Return the [X, Y] coordinate for the center point of the cell that contains the specified text.  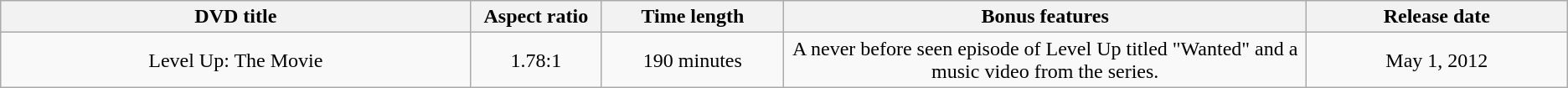
1.78:1 [536, 60]
Level Up: The Movie [236, 60]
A never before seen episode of Level Up titled "Wanted" and a music video from the series. [1045, 60]
190 minutes [693, 60]
DVD title [236, 17]
Bonus features [1045, 17]
May 1, 2012 [1436, 60]
Time length [693, 17]
Release date [1436, 17]
Aspect ratio [536, 17]
